Capture the cell that displays the provided text and extract its [X, Y] central coordinate. 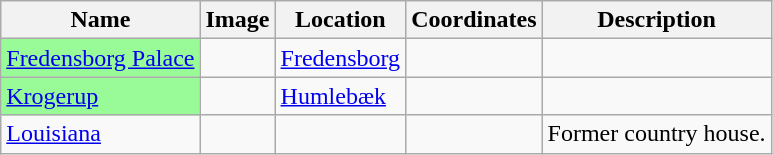
Louisiana [100, 134]
Coordinates [474, 20]
Humlebæk [340, 96]
Name [100, 20]
Former country house. [656, 134]
Krogerup [100, 96]
Image [238, 20]
Description [656, 20]
Location [340, 20]
Fredensborg [340, 58]
Fredensborg Palace [100, 58]
